Return (X, Y) of the center of cell containing provided text 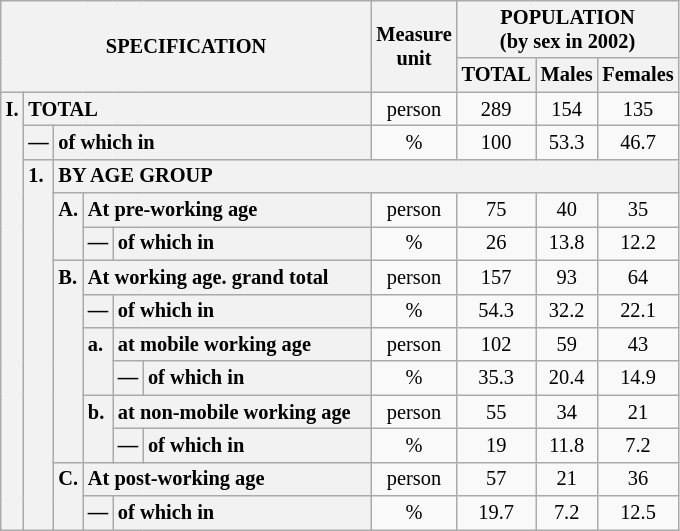
53.3 (567, 142)
289 (496, 109)
12.2 (638, 243)
a. (98, 360)
75 (496, 210)
100 (496, 142)
40 (567, 210)
20.4 (567, 378)
1. (38, 344)
55 (496, 412)
46.7 (638, 142)
34 (567, 412)
13.8 (567, 243)
C. (68, 496)
26 (496, 243)
59 (567, 344)
b. (98, 428)
19.7 (496, 513)
POPULATION (by sex in 2002) (568, 29)
at non-mobile working age (242, 412)
57 (496, 479)
135 (638, 109)
At working age. grand total (227, 277)
At pre-working age (227, 210)
14.9 (638, 378)
BY AGE GROUP (366, 176)
Measure unit (414, 46)
At post-working age (227, 479)
35 (638, 210)
A. (68, 226)
11.8 (567, 445)
Males (567, 75)
I. (12, 311)
43 (638, 344)
54.3 (496, 311)
B. (68, 361)
12.5 (638, 513)
at mobile working age (242, 344)
157 (496, 277)
32.2 (567, 311)
36 (638, 479)
154 (567, 109)
19 (496, 445)
SPECIFICATION (186, 46)
22.1 (638, 311)
Females (638, 75)
93 (567, 277)
102 (496, 344)
35.3 (496, 378)
64 (638, 277)
